Determine the [X, Y] coordinate at the center of the cell enclosing the given text.  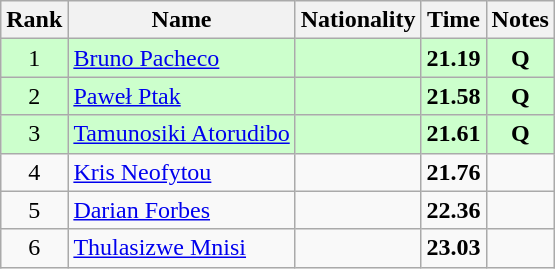
6 [34, 248]
Name [182, 20]
3 [34, 134]
21.76 [454, 172]
21.19 [454, 58]
Tamunosiki Atorudibo [182, 134]
5 [34, 210]
22.36 [454, 210]
Kris Neofytou [182, 172]
Time [454, 20]
2 [34, 96]
Bruno Pacheco [182, 58]
Darian Forbes [182, 210]
23.03 [454, 248]
21.58 [454, 96]
21.61 [454, 134]
Paweł Ptak [182, 96]
1 [34, 58]
Rank [34, 20]
Notes [520, 20]
Nationality [358, 20]
4 [34, 172]
Thulasizwe Mnisi [182, 248]
